Detect which cell encompasses the target text, then output its [x, y] center coordinate. 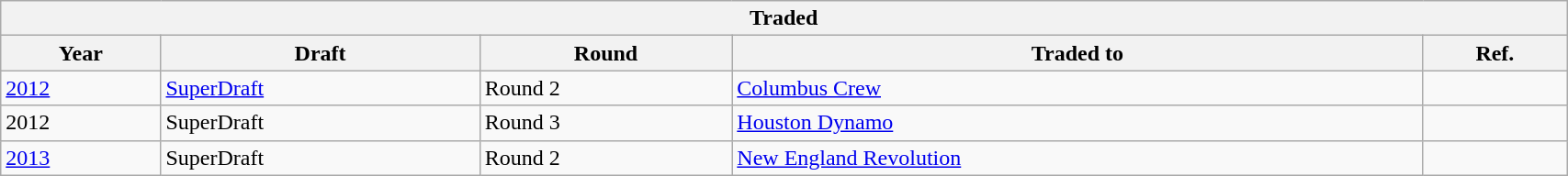
Columbus Crew [1077, 88]
Traded to [1077, 53]
Round 3 [606, 123]
Year [81, 53]
Traded [784, 18]
Ref. [1495, 53]
Draft [320, 53]
New England Revolution [1077, 158]
Houston Dynamo [1077, 123]
2013 [81, 158]
Round [606, 53]
